For the text-containing cell, return its midpoint in [x, y] coordinate format. 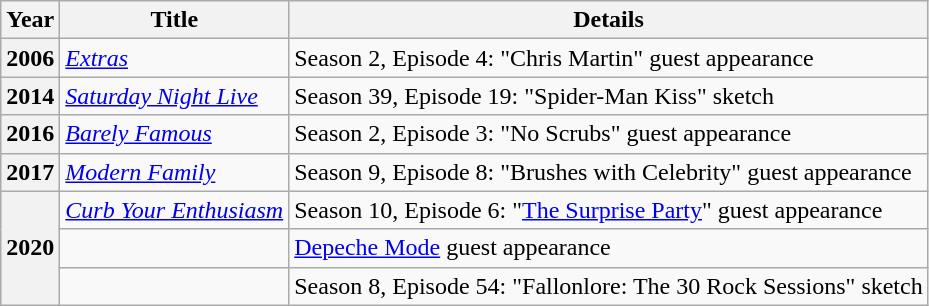
Title [174, 20]
Season 8, Episode 54: "Fallonlore: The 30 Rock Sessions" sketch [608, 286]
Season 2, Episode 4: "Chris Martin" guest appearance [608, 58]
Curb Your Enthusiasm [174, 210]
Extras [174, 58]
Season 10, Episode 6: "The Surprise Party" guest appearance [608, 210]
Season 39, Episode 19: "Spider-Man Kiss" sketch [608, 96]
Depeche Mode guest appearance [608, 248]
2016 [30, 134]
2014 [30, 96]
Year [30, 20]
2006 [30, 58]
2020 [30, 248]
Season 2, Episode 3: "No Scrubs" guest appearance [608, 134]
Details [608, 20]
Season 9, Episode 8: "Brushes with Celebrity" guest appearance [608, 172]
2017 [30, 172]
Saturday Night Live [174, 96]
Barely Famous [174, 134]
Modern Family [174, 172]
